Return [X, Y] of the center of cell containing provided text 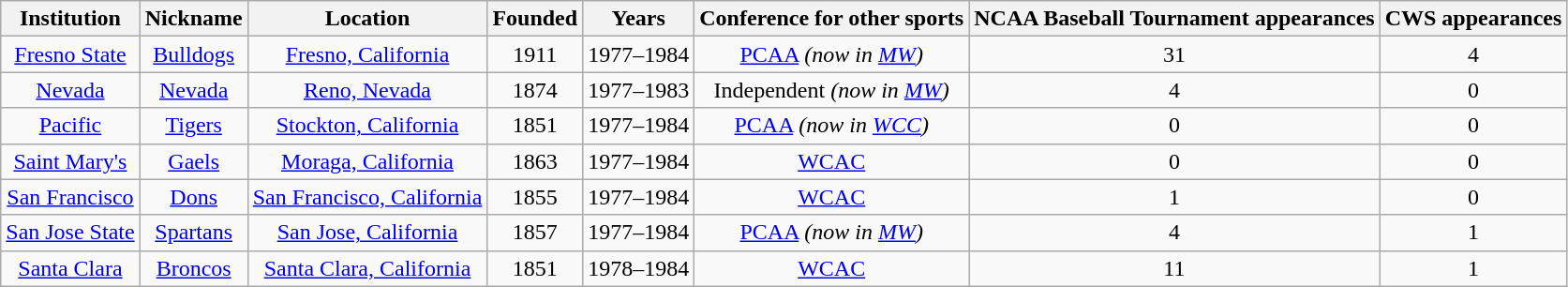
Fresno, California [367, 54]
Dons [193, 197]
Location [367, 19]
1855 [535, 197]
Institution [70, 19]
Saint Mary's [70, 161]
Conference for other sports [832, 19]
Santa Clara, California [367, 268]
31 [1174, 54]
CWS appearances [1473, 19]
Santa Clara [70, 268]
Independent (now in MW) [832, 90]
San Jose, California [367, 233]
NCAA Baseball Tournament appearances [1174, 19]
Founded [535, 19]
San Francisco [70, 197]
San Jose State [70, 233]
1863 [535, 161]
Years [639, 19]
Stockton, California [367, 126]
Reno, Nevada [367, 90]
PCAA (now in WCC) [832, 126]
1977–1983 [639, 90]
1857 [535, 233]
Fresno State [70, 54]
San Francisco, California [367, 197]
Pacific [70, 126]
1978–1984 [639, 268]
Tigers [193, 126]
1874 [535, 90]
Broncos [193, 268]
Spartans [193, 233]
Bulldogs [193, 54]
1911 [535, 54]
Nickname [193, 19]
Moraga, California [367, 161]
Gaels [193, 161]
11 [1174, 268]
